Capture the cell that displays the provided text and extract its [X, Y] central coordinate. 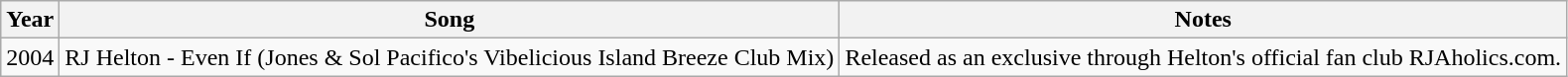
2004 [30, 57]
Year [30, 20]
Released as an exclusive through Helton's official fan club RJAholics.com. [1203, 57]
RJ Helton - Even If (Jones & Sol Pacifico's Vibelicious Island Breeze Club Mix) [450, 57]
Notes [1203, 20]
Song [450, 20]
